Capture the cell that displays the provided text and extract its [x, y] central coordinate. 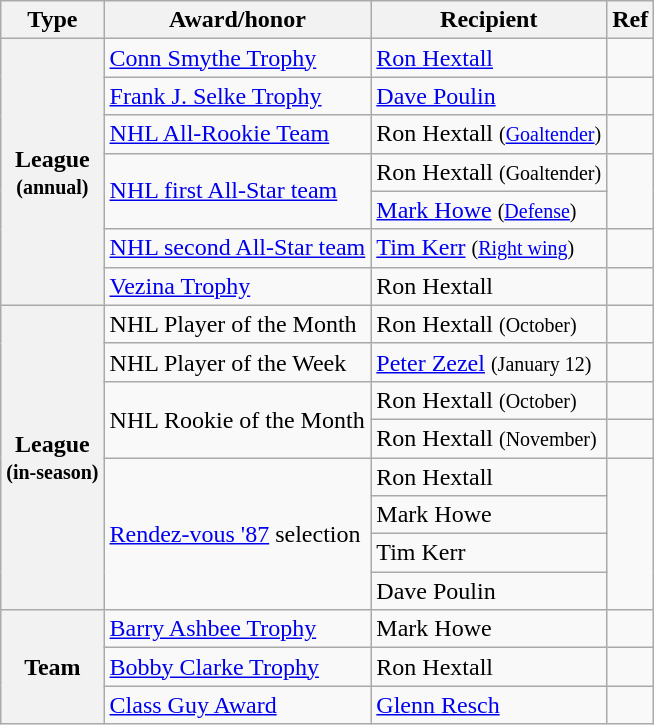
Vezina Trophy [238, 286]
NHL Player of the Week [238, 362]
NHL Player of the Month [238, 324]
Frank J. Selke Trophy [238, 96]
League(annual) [52, 172]
Ron Hextall (November) [489, 438]
Team [52, 667]
Recipient [489, 20]
Mark Howe (Defense) [489, 210]
Rendez-vous '87 selection [238, 534]
Tim Kerr [489, 553]
Class Guy Award [238, 705]
NHL first All-Star team [238, 191]
NHL Rookie of the Month [238, 419]
League(in-season) [52, 457]
Bobby Clarke Trophy [238, 667]
Barry Ashbee Trophy [238, 629]
Ref [630, 20]
NHL second All-Star team [238, 248]
Tim Kerr (Right wing) [489, 248]
NHL All-Rookie Team [238, 134]
Award/honor [238, 20]
Conn Smythe Trophy [238, 58]
Peter Zezel (January 12) [489, 362]
Type [52, 20]
Glenn Resch [489, 705]
